For the text-containing cell, return its midpoint in (x, y) coordinate format. 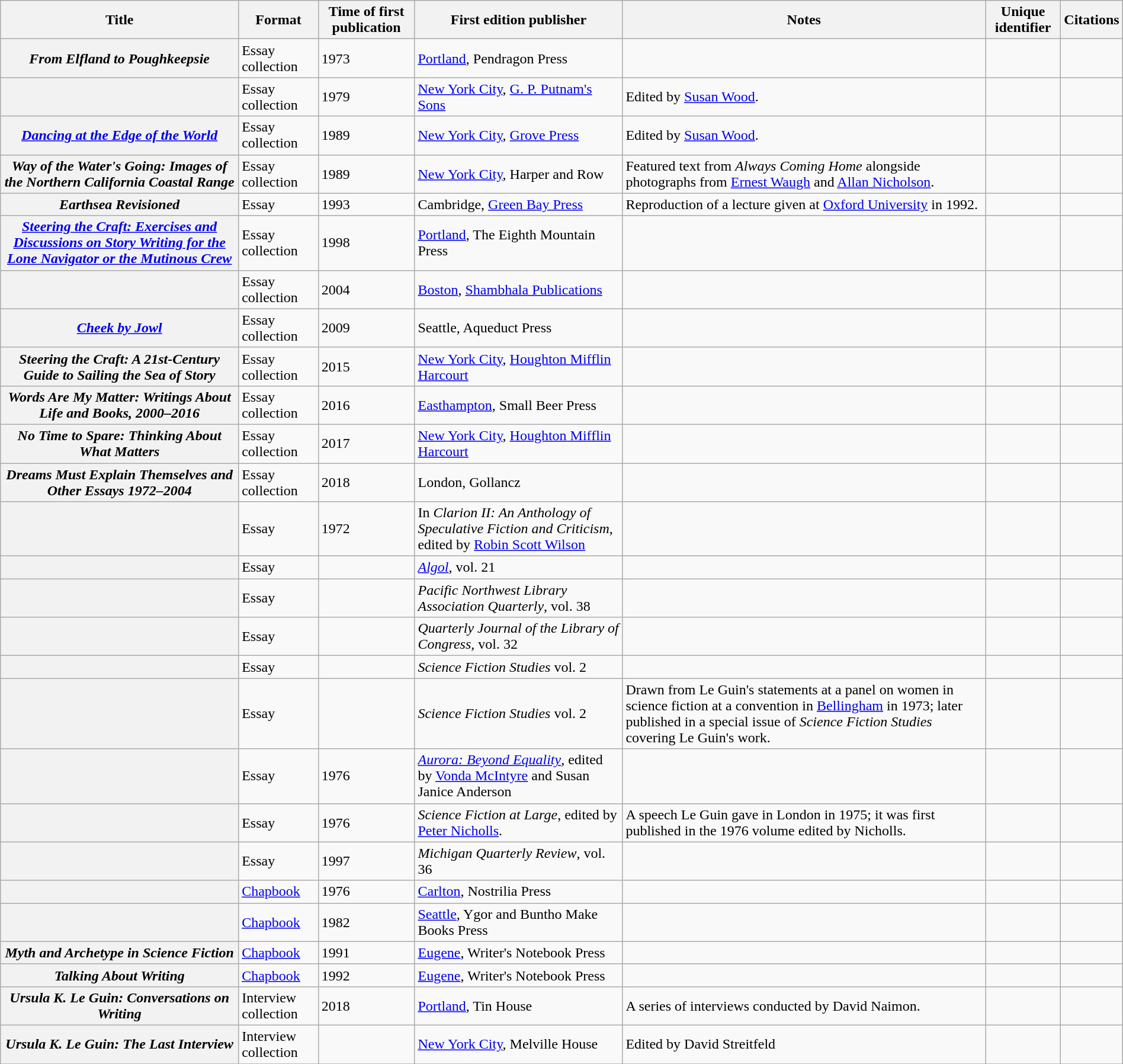
No Time to Spare: Thinking About What Matters (120, 443)
Boston, Shambhala Publications (519, 289)
Algol, vol. 21 (519, 568)
2016 (366, 405)
Ursula K. Le Guin: The Last Interview (120, 1044)
Ursula K. Le Guin: Conversations on Writing (120, 1006)
Citations (1092, 20)
First edition publisher (519, 20)
Quarterly Journal of the Library of Congress, vol. 32 (519, 636)
1991 (366, 953)
From Elfland to Poughkeepsie (120, 58)
Portland, The Eighth Mountain Press (519, 243)
Carlton, Nostrilia Press (519, 892)
Notes (804, 20)
Words Are My Matter: Writings About Life and Books, 2000–2016 (120, 405)
Cheek by Jowl (120, 328)
Time of first publication (366, 20)
1993 (366, 204)
Aurora: Beyond Equality, edited by Vonda McIntyre and Susan Janice Anderson (519, 776)
1972 (366, 529)
Science Fiction at Large, edited by Peter Nicholls. (519, 822)
Portland, Tin House (519, 1006)
1982 (366, 922)
1998 (366, 243)
Portland, Pendragon Press (519, 58)
Earthsea Revisioned (120, 204)
Edited by David Streitfeld (804, 1044)
2017 (366, 443)
Steering the Craft: Exercises and Discussions on Story Writing for the Lone Navigator or the Mutinous Crew (120, 243)
Myth and Archetype in Science Fiction (120, 953)
2009 (366, 328)
A series of interviews conducted by David Naimon. (804, 1006)
Michigan Quarterly Review, vol. 36 (519, 861)
Format (278, 20)
Reproduction of a lecture given at Oxford University in 1992. (804, 204)
New York City, G. P. Putnam's Sons (519, 97)
2004 (366, 289)
London, Gollancz (519, 482)
Dreams Must Explain Themselves and Other Essays 1972–2004 (120, 482)
Cambridge, Green Bay Press (519, 204)
2015 (366, 366)
1992 (366, 975)
Seattle, Aqueduct Press (519, 328)
Way of the Water's Going: Images of the Northern California Coastal Range (120, 174)
Steering the Craft: A 21st-Century Guide to Sailing the Sea of Story (120, 366)
1979 (366, 97)
1997 (366, 861)
1973 (366, 58)
Unique identifier (1023, 20)
Easthampton, Small Beer Press (519, 405)
New York City, Grove Press (519, 135)
A speech Le Guin gave in London in 1975; it was first published in the 1976 volume edited by Nicholls. (804, 822)
New York City, Harper and Row (519, 174)
Dancing at the Edge of the World (120, 135)
In Clarion II: An Anthology of Speculative Fiction and Criticism, edited by Robin Scott Wilson (519, 529)
Seattle, Ygor and Buntho Make Books Press (519, 922)
Talking About Writing (120, 975)
New York City, Melville House (519, 1044)
Pacific Northwest Library Association Quarterly, vol. 38 (519, 598)
Title (120, 20)
Featured text from Always Coming Home alongside photographs from Ernest Waugh and Allan Nicholson. (804, 174)
